Return (X, Y) of the center of cell containing provided text 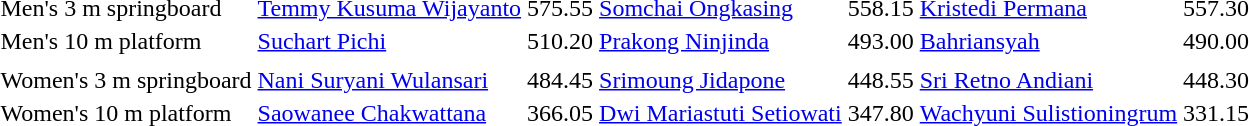
484.45 (560, 80)
Nani Suryani Wulansari (390, 80)
Suchart Pichi (390, 41)
510.20 (560, 41)
Srimoung Jidapone (721, 80)
Prakong Ninjinda (721, 41)
Sri Retno Andiani (1048, 80)
Bahriansyah (1048, 41)
448.55 (880, 80)
493.00 (880, 41)
